Search for the cell housing the specified text and yield its (X, Y) center coordinate. 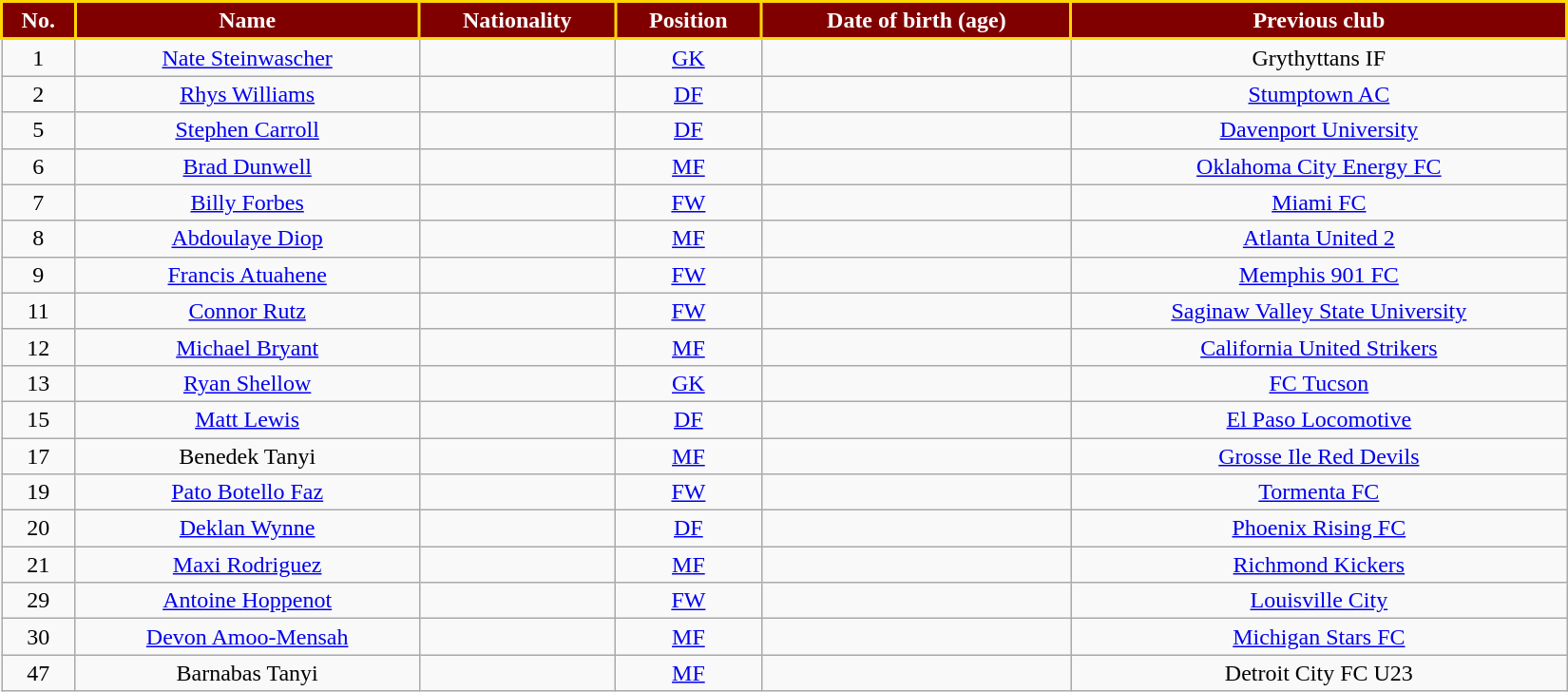
Date of birth (age) (916, 21)
Ryan Shellow (247, 383)
Memphis 901 FC (1319, 275)
Previous club (1319, 21)
FC Tucson (1319, 383)
Phoenix Rising FC (1319, 529)
Maxi Rodriguez (247, 565)
Tormenta FC (1319, 492)
30 (39, 637)
No. (39, 21)
1 (39, 57)
Grosse Ile Red Devils (1319, 455)
Matt Lewis (247, 419)
Nate Steinwascher (247, 57)
Brad Dunwell (247, 166)
29 (39, 601)
47 (39, 673)
7 (39, 202)
Stephen Carroll (247, 130)
19 (39, 492)
2 (39, 94)
Saginaw Valley State University (1319, 311)
Pato Botello Faz (247, 492)
Oklahoma City Energy FC (1319, 166)
12 (39, 347)
Atlanta United 2 (1319, 239)
Antoine Hoppenot (247, 601)
Miami FC (1319, 202)
Billy Forbes (247, 202)
Benedek Tanyi (247, 455)
Davenport University (1319, 130)
15 (39, 419)
Devon Amoo-Mensah (247, 637)
Deklan Wynne (247, 529)
11 (39, 311)
Name (247, 21)
6 (39, 166)
9 (39, 275)
Richmond Kickers (1319, 565)
20 (39, 529)
Francis Atuahene (247, 275)
Connor Rutz (247, 311)
8 (39, 239)
Position (688, 21)
Abdoulaye Diop (247, 239)
El Paso Locomotive (1319, 419)
Michigan Stars FC (1319, 637)
Louisville City (1319, 601)
Stumptown AC (1319, 94)
13 (39, 383)
Nationality (517, 21)
21 (39, 565)
Grythyttans IF (1319, 57)
Rhys Williams (247, 94)
Michael Bryant (247, 347)
Barnabas Tanyi (247, 673)
5 (39, 130)
17 (39, 455)
Detroit City FC U23 (1319, 673)
California United Strikers (1319, 347)
